Find where the given text appears and provide that cell's center as (X, Y) coordinate. 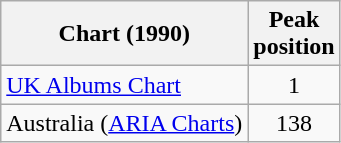
Peakposition (294, 34)
Chart (1990) (124, 34)
Australia (ARIA Charts) (124, 123)
UK Albums Chart (124, 85)
138 (294, 123)
1 (294, 85)
